Output the (X, Y) coordinate of the center of the cell containing the given text.  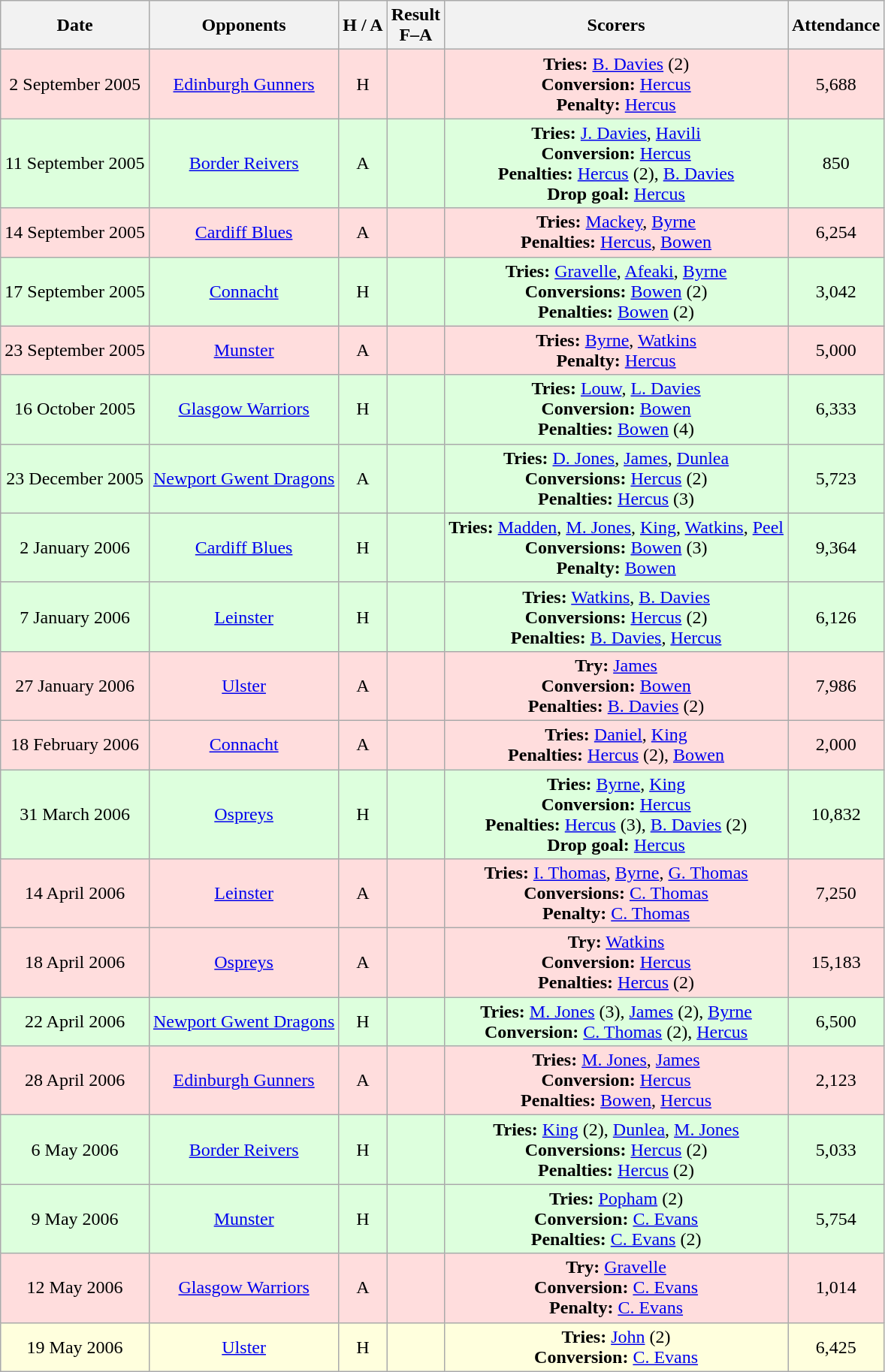
1,014 (835, 1288)
7,986 (835, 686)
Tries: Daniel, KingPenalties: Hercus (2), Bowen (616, 745)
5,754 (835, 1219)
6,126 (835, 617)
Tries: Popham (2)Conversion: C. EvansPenalties: C. Evans (2) (616, 1219)
6,254 (835, 233)
Tries: John (2)Conversion: C. Evans (616, 1347)
850 (835, 164)
Tries: Gravelle, Afeaki, ByrneConversions: Bowen (2)Penalties: Bowen (2) (616, 291)
14 April 2006 (75, 894)
Tries: Watkins, B. DaviesConversions: Hercus (2)Penalties: B. Davies, Hercus (616, 617)
6,500 (835, 1021)
5,033 (835, 1150)
2,000 (835, 745)
5,723 (835, 478)
H / A (363, 26)
22 April 2006 (75, 1021)
23 December 2005 (75, 478)
Tries: Madden, M. Jones, King, Watkins, PeelConversions: Bowen (3)Penalty: Bowen (616, 547)
17 September 2005 (75, 291)
31 March 2006 (75, 814)
12 May 2006 (75, 1288)
2,123 (835, 1081)
Try: WatkinsConversion: HercusPenalties: Hercus (2) (616, 963)
6,425 (835, 1347)
10,832 (835, 814)
Tries: Byrne, WatkinsPenalty: Hercus (616, 350)
Opponents (243, 26)
18 February 2006 (75, 745)
18 April 2006 (75, 963)
9,364 (835, 547)
7,250 (835, 894)
11 September 2005 (75, 164)
6 May 2006 (75, 1150)
Try: GravelleConversion: C. EvansPenalty: C. Evans (616, 1288)
Tries: M. Jones (3), James (2), ByrneConversion: C. Thomas (2), Hercus (616, 1021)
Tries: M. Jones, JamesConversion: HercusPenalties: Bowen, Hercus (616, 1081)
3,042 (835, 291)
Tries: Mackey, ByrnePenalties: Hercus, Bowen (616, 233)
Try: JamesConversion: BowenPenalties: B. Davies (2) (616, 686)
ResultF–A (415, 26)
27 January 2006 (75, 686)
15,183 (835, 963)
23 September 2005 (75, 350)
19 May 2006 (75, 1347)
6,333 (835, 409)
14 September 2005 (75, 233)
Tries: Byrne, KingConversion: HercusPenalties: Hercus (3), B. Davies (2)Drop goal: Hercus (616, 814)
Tries: Louw, L. DaviesConversion: BowenPenalties: Bowen (4) (616, 409)
28 April 2006 (75, 1081)
Tries: King (2), Dunlea, M. JonesConversions: Hercus (2)Penalties: Hercus (2) (616, 1150)
2 January 2006 (75, 547)
Tries: D. Jones, James, DunleaConversions: Hercus (2)Penalties: Hercus (3) (616, 478)
16 October 2005 (75, 409)
5,000 (835, 350)
2 September 2005 (75, 84)
Tries: B. Davies (2)Conversion: HercusPenalty: Hercus (616, 84)
Tries: I. Thomas, Byrne, G. ThomasConversions: C. ThomasPenalty: C. Thomas (616, 894)
Tries: J. Davies, HaviliConversion: HercusPenalties: Hercus (2), B. DaviesDrop goal: Hercus (616, 164)
Date (75, 26)
Scorers (616, 26)
9 May 2006 (75, 1219)
7 January 2006 (75, 617)
Attendance (835, 26)
5,688 (835, 84)
